For the text-containing cell, return its midpoint in [x, y] coordinate format. 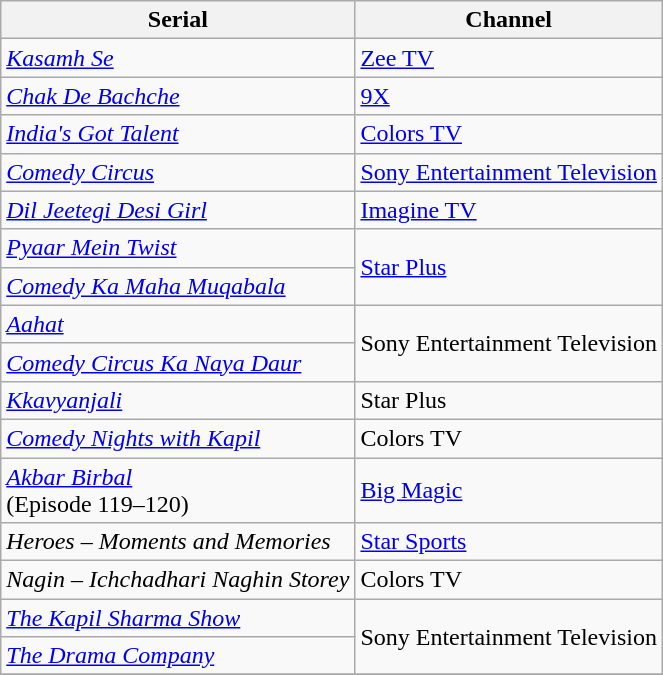
Aahat [178, 324]
Serial [178, 20]
The Drama Company [178, 656]
The Kapil Sharma Show [178, 618]
Comedy Circus [178, 172]
9X [509, 96]
Akbar Birbal (Episode 119–120) [178, 490]
Comedy Nights with Kapil [178, 438]
Channel [509, 20]
Pyaar Mein Twist [178, 248]
Star Sports [509, 542]
Comedy Ka Maha Muqabala [178, 286]
Comedy Circus Ka Naya Daur [178, 362]
Nagin – Ichchadhari Naghin Storey [178, 580]
Kasamh Se [178, 58]
India's Got Talent [178, 134]
Kkavyanjali [178, 400]
Dil Jeetegi Desi Girl [178, 210]
Imagine TV [509, 210]
Heroes – Moments and Memories [178, 542]
Chak De Bachche [178, 96]
Big Magic [509, 490]
Zee TV [509, 58]
